Scan for the cell matching the given text and deliver its (x, y) coordinate at center. 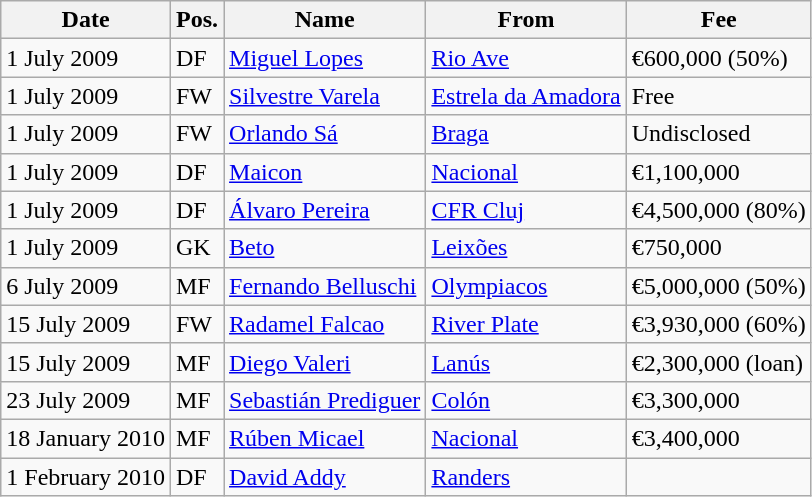
Rio Ave (526, 58)
Beto (325, 248)
Radamel Falcao (325, 324)
Randers (526, 477)
6 July 2009 (86, 286)
Fernando Belluschi (325, 286)
€600,000 (50%) (718, 58)
€2,300,000 (loan) (718, 362)
€3,400,000 (718, 438)
Rúben Micael (325, 438)
Free (718, 96)
Álvaro Pereira (325, 210)
1 February 2010 (86, 477)
Diego Valeri (325, 362)
Silvestre Varela (325, 96)
€750,000 (718, 248)
Maicon (325, 172)
€3,300,000 (718, 400)
Undisclosed (718, 134)
GK (196, 248)
Fee (718, 20)
Leixões (526, 248)
Date (86, 20)
Colón (526, 400)
CFR Cluj (526, 210)
From (526, 20)
Name (325, 20)
Sebastián Prediguer (325, 400)
€1,100,000 (718, 172)
Orlando Sá (325, 134)
€4,500,000 (80%) (718, 210)
Olympiacos (526, 286)
River Plate (526, 324)
Miguel Lopes (325, 58)
€5,000,000 (50%) (718, 286)
Braga (526, 134)
Estrela da Amadora (526, 96)
23 July 2009 (86, 400)
Lanús (526, 362)
David Addy (325, 477)
18 January 2010 (86, 438)
Pos. (196, 20)
€3,930,000 (60%) (718, 324)
